Find where the given text appears and provide that cell's center as [X, Y] coordinate. 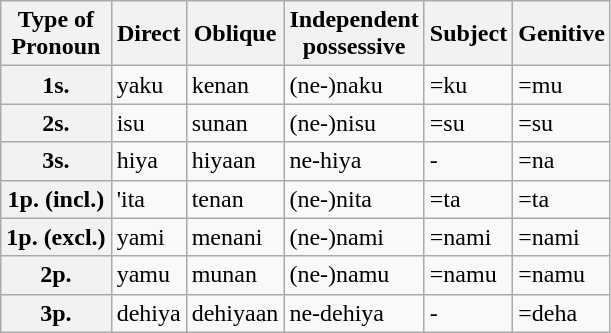
Direct [148, 34]
=mu [562, 85]
yami [148, 237]
tenan [235, 199]
kenan [235, 85]
1p. (incl.) [56, 199]
sunan [235, 123]
2s. [56, 123]
(ne-)nisu [354, 123]
3s. [56, 161]
dehiya [148, 313]
(ne-)naku [354, 85]
Oblique [235, 34]
munan [235, 275]
'ita [148, 199]
menani [235, 237]
hiya [148, 161]
3p. [56, 313]
Genitive [562, 34]
yamu [148, 275]
=ku [468, 85]
1p. (excl.) [56, 237]
(ne-)namu [354, 275]
ne-hiya [354, 161]
(ne-)nita [354, 199]
1s. [56, 85]
Independent possessive [354, 34]
Subject [468, 34]
2p. [56, 275]
(ne-)nami [354, 237]
Type of Pronoun [56, 34]
isu [148, 123]
hiyaan [235, 161]
dehiyaan [235, 313]
yaku [148, 85]
=deha [562, 313]
ne-dehiya [354, 313]
=na [562, 161]
